Detect which cell encompasses the target text, then output its [X, Y] center coordinate. 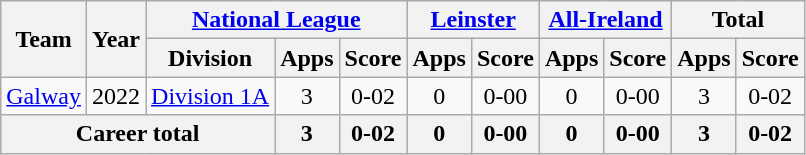
Galway [44, 96]
All-Ireland [605, 20]
Division [210, 58]
National League [276, 20]
Team [44, 39]
Total [738, 20]
Leinster [473, 20]
2022 [116, 96]
Year [116, 39]
Division 1A [210, 96]
Career total [138, 134]
